Search for the cell housing the specified text and yield its [x, y] center coordinate. 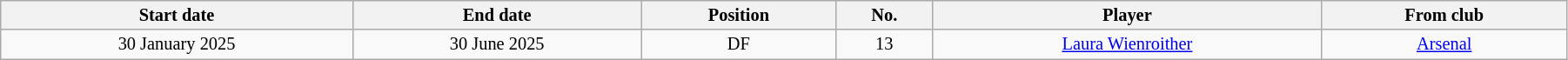
Arsenal [1444, 44]
End date [497, 15]
No. [884, 15]
Position [739, 15]
Laura Wienroither [1128, 44]
30 June 2025 [497, 44]
From club [1444, 15]
30 January 2025 [178, 44]
DF [739, 44]
Player [1128, 15]
13 [884, 44]
Start date [178, 15]
